Identify which cell holds the provided text, then report its [x, y] central coordinate. 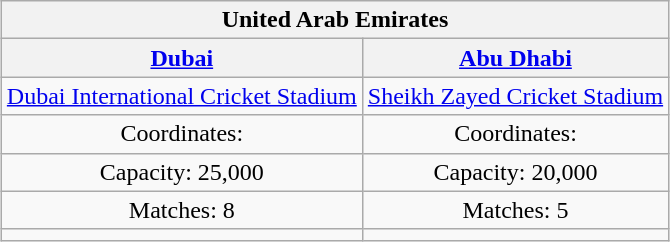
Dubai International Cricket Stadium [182, 96]
Matches: 8 [182, 210]
Dubai [182, 58]
Capacity: 20,000 [515, 172]
Matches: 5 [515, 210]
Abu Dhabi [515, 58]
Capacity: 25,000 [182, 172]
Sheikh Zayed Cricket Stadium [515, 96]
United Arab Emirates [334, 20]
